For the text-containing cell, return its midpoint in (X, Y) coordinate format. 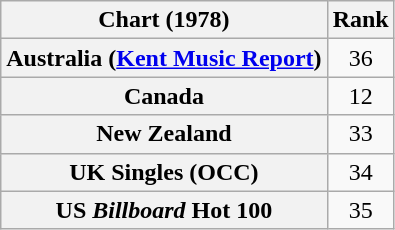
36 (360, 58)
Rank (360, 20)
UK Singles (OCC) (164, 172)
12 (360, 96)
33 (360, 134)
New Zealand (164, 134)
Canada (164, 96)
Australia (Kent Music Report) (164, 58)
Chart (1978) (164, 20)
35 (360, 210)
US Billboard Hot 100 (164, 210)
34 (360, 172)
